Return [X, Y] of the center of cell containing provided text 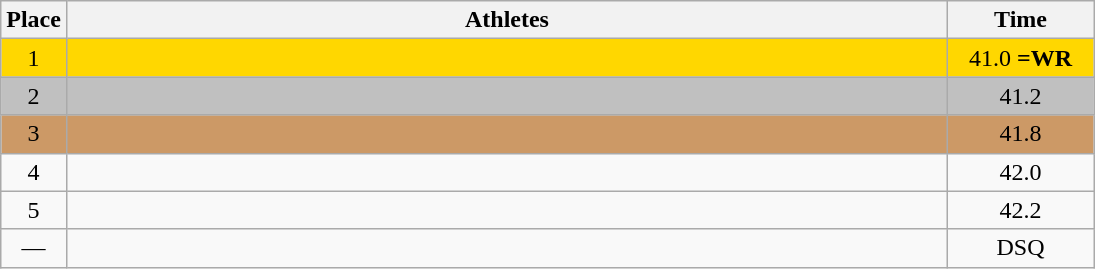
Place [34, 20]
2 [34, 96]
Athletes [506, 20]
Time [1021, 20]
1 [34, 58]
5 [34, 210]
41.8 [1021, 134]
DSQ [1021, 248]
42.2 [1021, 210]
42.0 [1021, 172]
3 [34, 134]
— [34, 248]
41.0 =WR [1021, 58]
4 [34, 172]
41.2 [1021, 96]
